Identify which cell holds the provided text, then report its [X, Y] central coordinate. 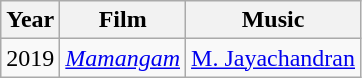
Film [123, 20]
Music [274, 20]
M. Jayachandran [274, 58]
Year [30, 20]
2019 [30, 58]
Mamangam [123, 58]
